Return [x, y] of the center of cell containing provided text 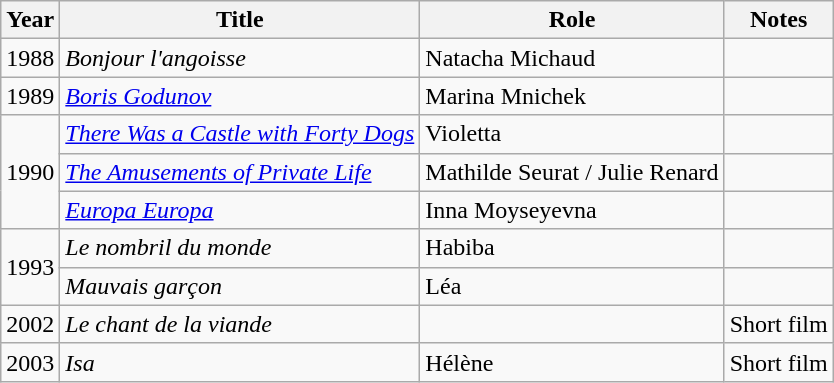
1988 [30, 58]
Natacha Michaud [572, 58]
Mauvais garçon [240, 286]
Habiba [572, 248]
The Amusements of Private Life [240, 172]
Mathilde Seurat / Julie Renard [572, 172]
1993 [30, 267]
1989 [30, 96]
Inna Moyseyevna [572, 210]
Hélène [572, 362]
Year [30, 20]
Role [572, 20]
Bonjour l'angoisse [240, 58]
Violetta [572, 134]
2003 [30, 362]
2002 [30, 324]
Marina Mnichek [572, 96]
1990 [30, 172]
Léa [572, 286]
Boris Godunov [240, 96]
Le nombril du monde [240, 248]
Le chant de la viande [240, 324]
There Was a Castle with Forty Dogs [240, 134]
Title [240, 20]
Europa Europa [240, 210]
Notes [778, 20]
Isa [240, 362]
